Pinpoint the cell where the given text exists, returning its (X, Y) midpoint coordinate. 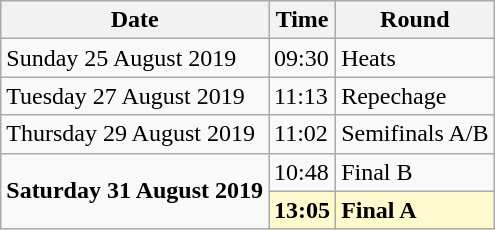
Tuesday 27 August 2019 (135, 96)
Saturday 31 August 2019 (135, 191)
10:48 (302, 172)
Sunday 25 August 2019 (135, 58)
Time (302, 20)
Final A (415, 210)
09:30 (302, 58)
11:02 (302, 134)
Final B (415, 172)
Heats (415, 58)
13:05 (302, 210)
Thursday 29 August 2019 (135, 134)
Semifinals A/B (415, 134)
11:13 (302, 96)
Date (135, 20)
Repechage (415, 96)
Round (415, 20)
